Extract the (x, y) coordinate from the center of the cell holding the provided text.  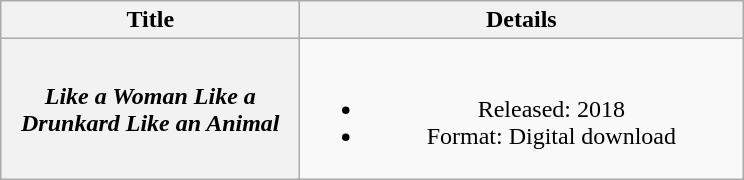
Like a Woman Like a Drunkard Like an Animal (150, 109)
Released: 2018Format: Digital download (522, 109)
Title (150, 20)
Details (522, 20)
